Scan for the cell matching the given text and deliver its (X, Y) coordinate at center. 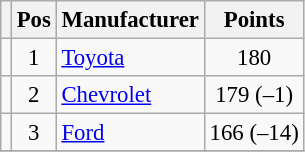
Points (254, 20)
Pos (34, 20)
2 (34, 95)
Manufacturer (130, 20)
Ford (130, 133)
180 (254, 58)
1 (34, 58)
3 (34, 133)
Toyota (130, 58)
179 (–1) (254, 95)
166 (–14) (254, 133)
Chevrolet (130, 95)
